Locate the cell with the specified text and output its [x, y] center coordinate. 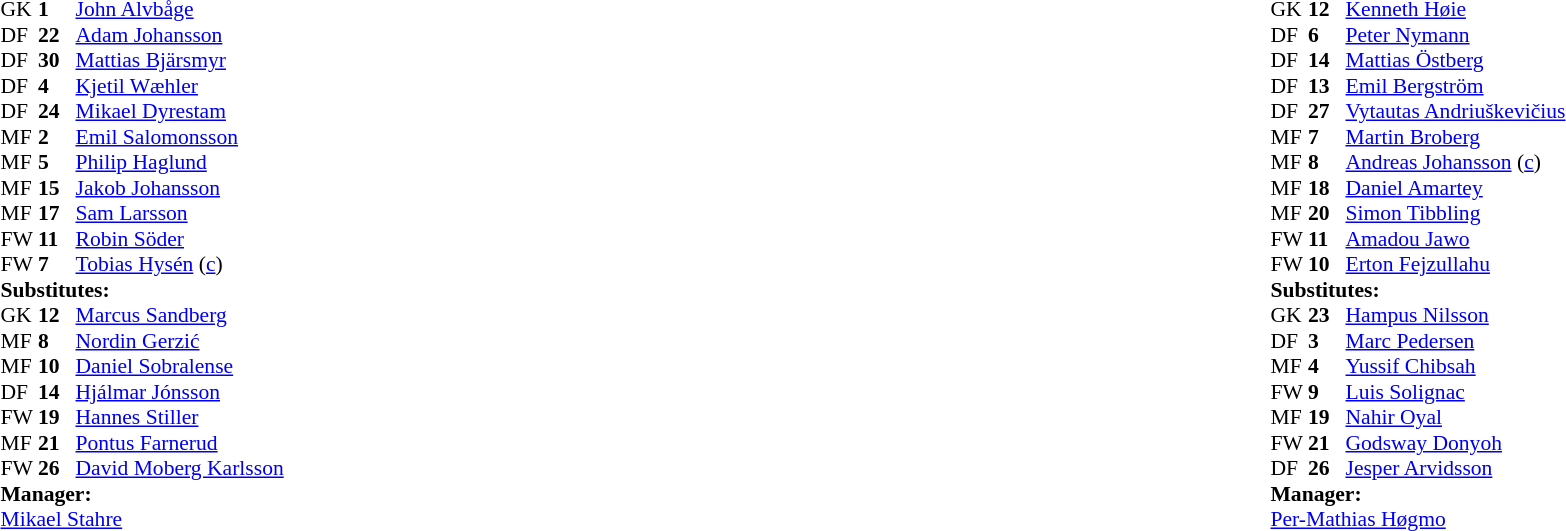
13 [1327, 86]
30 [57, 61]
Mikael Dyrestam [180, 111]
Yussif Chibsah [1455, 367]
Nordin Gerzić [180, 341]
Hampus Nilsson [1455, 315]
Adam Johansson [180, 35]
Luis Solignac [1455, 392]
3 [1327, 341]
Sam Larsson [180, 213]
Nahir Oyal [1455, 417]
Philip Haglund [180, 163]
Kjetil Wæhler [180, 86]
15 [57, 188]
Godsway Donyoh [1455, 443]
Erton Fejzullahu [1455, 265]
Daniel Amartey [1455, 188]
27 [1327, 111]
Andreas Johansson (c) [1455, 163]
Daniel Sobralense [180, 367]
23 [1327, 315]
22 [57, 35]
Pontus Farnerud [180, 443]
Jakob Johansson [180, 188]
12 [57, 315]
Emil Salomonsson [180, 137]
18 [1327, 188]
Vytautas Andriuškevičius [1455, 111]
Mattias Östberg [1455, 61]
24 [57, 111]
Amadou Jawo [1455, 239]
Mattias Bjärsmyr [180, 61]
9 [1327, 392]
Emil Bergström [1455, 86]
Peter Nymann [1455, 35]
20 [1327, 213]
Jesper Arvidsson [1455, 469]
2 [57, 137]
Hannes Stiller [180, 417]
David Moberg Karlsson [180, 469]
Martin Broberg [1455, 137]
Simon Tibbling [1455, 213]
Marcus Sandberg [180, 315]
Marc Pedersen [1455, 341]
Tobias Hysén (c) [180, 265]
Robin Söder [180, 239]
17 [57, 213]
Hjálmar Jónsson [180, 392]
5 [57, 163]
6 [1327, 35]
